Output the [X, Y] coordinate of the center of the cell containing the given text.  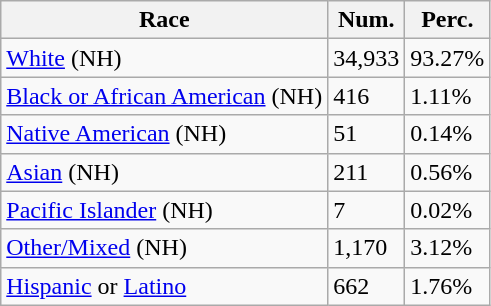
Race [164, 20]
White (NH) [164, 58]
1,170 [366, 248]
Perc. [448, 20]
Native American (NH) [164, 134]
0.14% [448, 134]
3.12% [448, 248]
Num. [366, 20]
51 [366, 134]
Other/Mixed (NH) [164, 248]
416 [366, 96]
0.56% [448, 172]
211 [366, 172]
Hispanic or Latino [164, 286]
93.27% [448, 58]
7 [366, 210]
662 [366, 286]
Asian (NH) [164, 172]
1.11% [448, 96]
0.02% [448, 210]
1.76% [448, 286]
Black or African American (NH) [164, 96]
Pacific Islander (NH) [164, 210]
34,933 [366, 58]
